Return [X, Y] of the center of cell containing provided text 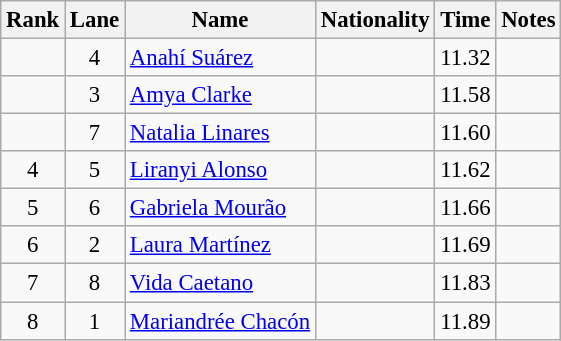
11.60 [466, 133]
Name [220, 20]
11.89 [466, 321]
Mariandrée Chacón [220, 321]
Laura Martínez [220, 245]
Liranyi Alonso [220, 170]
Notes [528, 20]
11.58 [466, 95]
Vida Caetano [220, 283]
Rank [33, 20]
Natalia Linares [220, 133]
Anahí Suárez [220, 58]
2 [95, 245]
11.83 [466, 283]
11.62 [466, 170]
Gabriela Mourão [220, 208]
11.32 [466, 58]
1 [95, 321]
Amya Clarke [220, 95]
3 [95, 95]
Nationality [374, 20]
11.66 [466, 208]
Lane [95, 20]
11.69 [466, 245]
Time [466, 20]
